Return [x, y] of the center of cell containing provided text 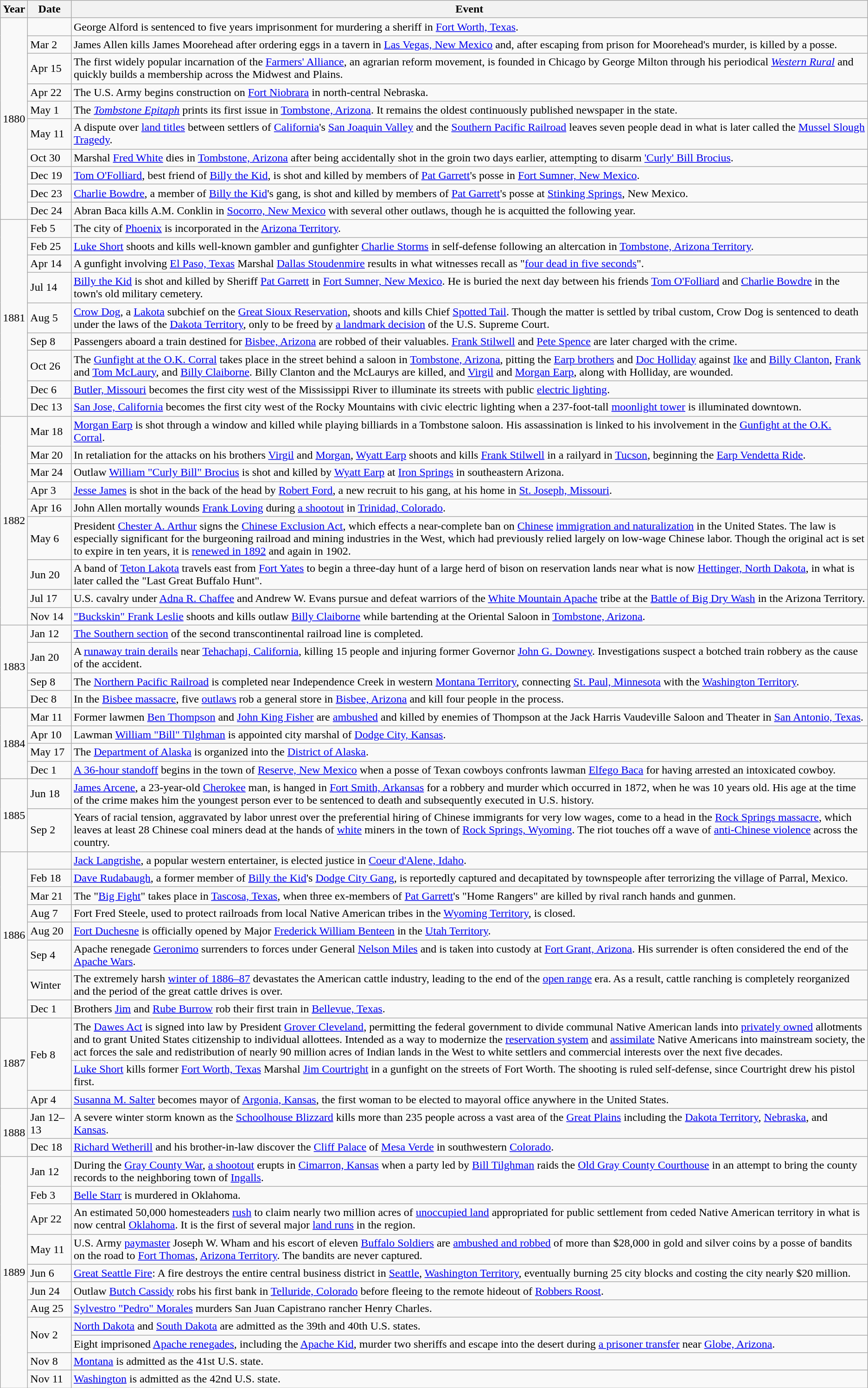
The "Big Fight" takes place in Tascosa, Texas, when three ex-members of Pat Garrett's "Home Rangers" are killed by rival ranch hands and gunmen. [469, 895]
Dec 24 [50, 211]
Abran Baca kills A.M. Conklin in Socorro, New Mexico with several other outlaws, though he is acquitted the following year. [469, 211]
Apr 15 [50, 69]
Aug 25 [50, 1308]
Susanna M. Salter becomes mayor of Argonia, Kansas, the first woman to be elected to mayoral office anywhere in the United States. [469, 1100]
Jan 20 [50, 658]
1880 [14, 119]
Feb 18 [50, 878]
"Buckskin" Frank Leslie shoots and kills outlaw Billy Claiborne while bartending at the Oriental Saloon in Tombstone, Arizona. [469, 616]
Sylvestro "Pedro" Morales murders San Juan Capistrano rancher Henry Charles. [469, 1308]
Winter [50, 985]
Aug 7 [50, 913]
Richard Wetherill and his brother-in-law discover the Cliff Palace of Mesa Verde in southwestern Colorado. [469, 1147]
1882 [14, 520]
Jack Langrishe, a popular western entertainer, is elected justice in Coeur d'Alene, Idaho. [469, 860]
Lawman William "Bill" Tilghman is appointed city marshal of Dodge City, Kansas. [469, 735]
Apr 16 [50, 508]
Mar 11 [50, 717]
Nov 11 [50, 1379]
Outlaw William "Curly Bill" Brocius is shot and killed by Wyatt Earp at Iron Springs in southeastern Arizona. [469, 473]
1884 [14, 743]
Dec 8 [50, 699]
Brothers Jim and Rube Burrow rob their first train in Bellevue, Texas. [469, 1009]
1886 [14, 934]
1889 [14, 1272]
In the Bisbee massacre, five outlaws rob a general store in Bisbee, Arizona and kill four people in the process. [469, 699]
Jul 17 [50, 598]
Jul 14 [50, 288]
Aug 5 [50, 318]
1888 [14, 1132]
Outlaw Butch Cassidy robs his first bank in Telluride, Colorado before fleeing to the remote hideout of Robbers Roost. [469, 1291]
Mar 24 [50, 473]
Year [14, 9]
The Department of Alaska is organized into the District of Alaska. [469, 752]
Aug 20 [50, 931]
Mar 18 [50, 431]
1881 [14, 318]
The Southern section of the second transcontinental railroad line is completed. [469, 634]
A gunfight involving El Paso, Texas Marshal Dallas Stoudenmire results in what witnesses recall as "four dead in five seconds". [469, 264]
Jun 24 [50, 1291]
Jun 20 [50, 574]
The city of Phoenix is incorporated in the Arizona Territory. [469, 228]
Belle Starr is murdered in Oklahoma. [469, 1195]
Mar 21 [50, 895]
Nov 2 [50, 1335]
Mar 2 [50, 45]
Montana is admitted as the 41st U.S. state. [469, 1362]
The U.S. Army begins construction on Fort Niobrara in north-central Nebraska. [469, 92]
Mar 20 [50, 455]
Fort Fred Steele, used to protect railroads from local Native American tribes in the Wyoming Territory, is closed. [469, 913]
Feb 5 [50, 228]
Feb 3 [50, 1195]
Oct 30 [50, 158]
Feb 8 [50, 1055]
Event [469, 9]
Apr 4 [50, 1100]
Jun 18 [50, 794]
North Dakota and South Dakota are admitted as the 39th and 40th U.S. states. [469, 1326]
1887 [14, 1063]
Dec 23 [50, 193]
Marshal Fred White dies in Tombstone, Arizona after being accidentally shot in the groin two days earlier, attempting to disarm 'Curly' Bill Brocius. [469, 158]
1885 [14, 815]
Sep 4 [50, 954]
May 1 [50, 110]
Nov 14 [50, 616]
Dec 18 [50, 1147]
Tom O'Folliard, best friend of Billy the Kid, is shot and killed by members of Pat Garrett's posse in Fort Sumner, New Mexico. [469, 175]
May 17 [50, 752]
George Alford is sentenced to five years imprisonment for murdering a sheriff in Fort Worth, Texas. [469, 27]
Nov 8 [50, 1362]
Date [50, 9]
Dec 6 [50, 390]
John Allen mortally wounds Frank Loving during a shootout in Trinidad, Colorado. [469, 508]
1883 [14, 667]
Charlie Bowdre, a member of Billy the Kid's gang, is shot and killed by members of Pat Garrett's posse at Stinking Springs, New Mexico. [469, 193]
Butler, Missouri becomes the first city west of the Mississippi River to illuminate its streets with public electric lighting. [469, 390]
Oct 26 [50, 365]
Dec 13 [50, 407]
Feb 25 [50, 246]
May 6 [50, 538]
Jan 12–13 [50, 1123]
Jesse James is shot in the back of the head by Robert Ford, a new recruit to his gang, at his home in St. Joseph, Missouri. [469, 490]
Fort Duchesne is officially opened by Major Frederick William Benteen in the Utah Territory. [469, 931]
Apr 3 [50, 490]
Apr 14 [50, 264]
Washington is admitted as the 42nd U.S. state. [469, 1379]
The Tombstone Epitaph prints its first issue in Tombstone, Arizona. It remains the oldest continuously published newspaper in the state. [469, 110]
Dec 19 [50, 175]
Jun 6 [50, 1273]
Sep 2 [50, 830]
Apr 10 [50, 735]
